Scan for the cell matching the given text and deliver its [X, Y] coordinate at center. 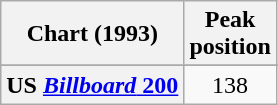
US Billboard 200 [92, 85]
138 [230, 85]
Chart (1993) [92, 34]
Peakposition [230, 34]
